For the text-containing cell, return its midpoint in [X, Y] coordinate format. 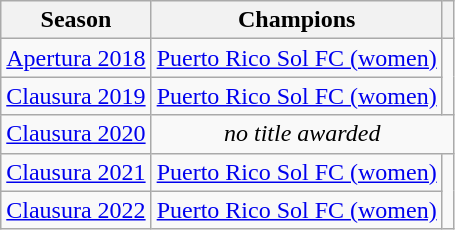
Clausura 2022 [76, 210]
Apertura 2018 [76, 58]
Champions [296, 20]
Clausura 2020 [76, 134]
Clausura 2019 [76, 96]
Season [76, 20]
Clausura 2021 [76, 172]
no title awarded [302, 134]
